Return [X, Y] of the center of cell containing provided text 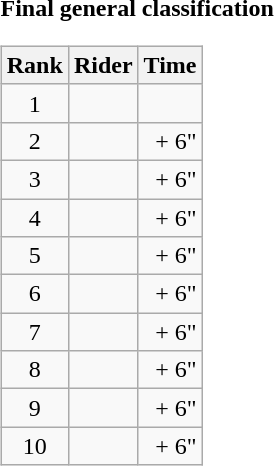
7 [34, 332]
Rider [103, 65]
4 [34, 217]
5 [34, 256]
8 [34, 370]
10 [34, 446]
9 [34, 408]
3 [34, 179]
Rank [34, 65]
6 [34, 294]
2 [34, 141]
Time [170, 65]
1 [34, 103]
